Return the [x, y] coordinate for the center point of the cell that contains the specified text.  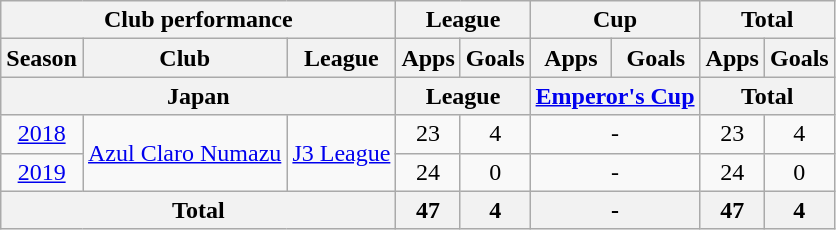
Season [42, 58]
Club [184, 58]
Azul Claro Numazu [184, 153]
J3 League [342, 153]
Club performance [198, 20]
Cup [615, 20]
Japan [198, 96]
Emperor's Cup [615, 96]
2019 [42, 172]
2018 [42, 134]
